Search for the cell housing the specified text and yield its [x, y] center coordinate. 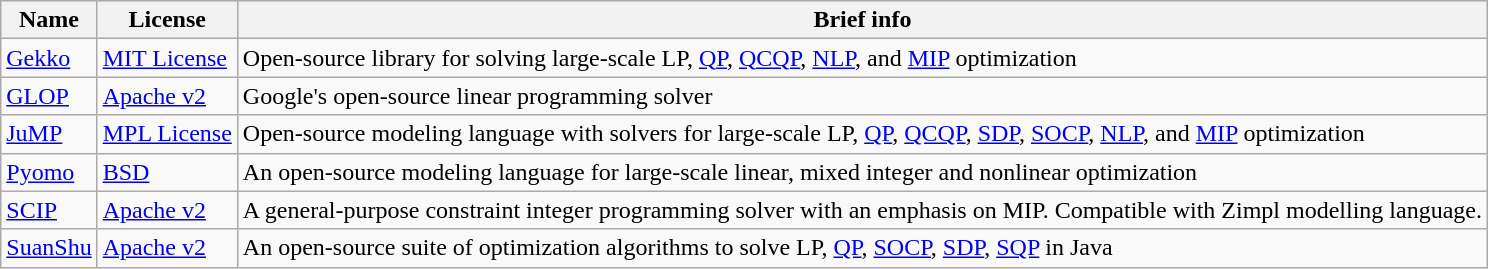
JuMP [49, 134]
Brief info [862, 20]
Name [49, 20]
SCIP [49, 210]
A general-purpose constraint integer programming solver with an emphasis on MIP. Compatible with Zimpl modelling language. [862, 210]
SuanShu [49, 248]
Open-source modeling language with solvers for large-scale LP, QP, QCQP, SDP, SOCP, NLP, and MIP optimization [862, 134]
MIT License [167, 58]
An open-source suite of optimization algorithms to solve LP, QP, SOCP, SDP, SQP in Java [862, 248]
Google's open-source linear programming solver [862, 96]
GLOP [49, 96]
MPL License [167, 134]
An open-source modeling language for large-scale linear, mixed integer and nonlinear optimization [862, 172]
BSD [167, 172]
Open-source library for solving large-scale LP, QP, QCQP, NLP, and MIP optimization [862, 58]
Gekko [49, 58]
License [167, 20]
Pyomo [49, 172]
